Provide the [x, y] coordinate of the cell's center where the given text is located.  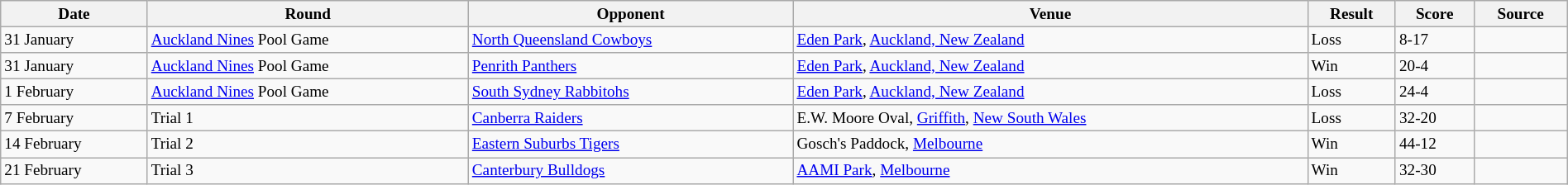
32-20 [1434, 118]
Trial 1 [308, 118]
44-12 [1434, 145]
21 February [74, 170]
8-17 [1434, 40]
Score [1434, 14]
Result [1351, 14]
Canterbury Bulldogs [630, 170]
Trial 2 [308, 145]
South Sydney Rabbitohs [630, 92]
7 February [74, 118]
North Queensland Cowboys [630, 40]
Date [74, 14]
E.W. Moore Oval, Griffith, New South Wales [1050, 118]
Eastern Suburbs Tigers [630, 145]
Source [1520, 14]
Penrith Panthers [630, 66]
1 February [74, 92]
20-4 [1434, 66]
14 February [74, 145]
Trial 3 [308, 170]
Round [308, 14]
24-4 [1434, 92]
Venue [1050, 14]
Opponent [630, 14]
AAMI Park, Melbourne [1050, 170]
Gosch's Paddock, Melbourne [1050, 145]
32-30 [1434, 170]
Canberra Raiders [630, 118]
